Find where the given text appears and provide that cell's center as [x, y] coordinate. 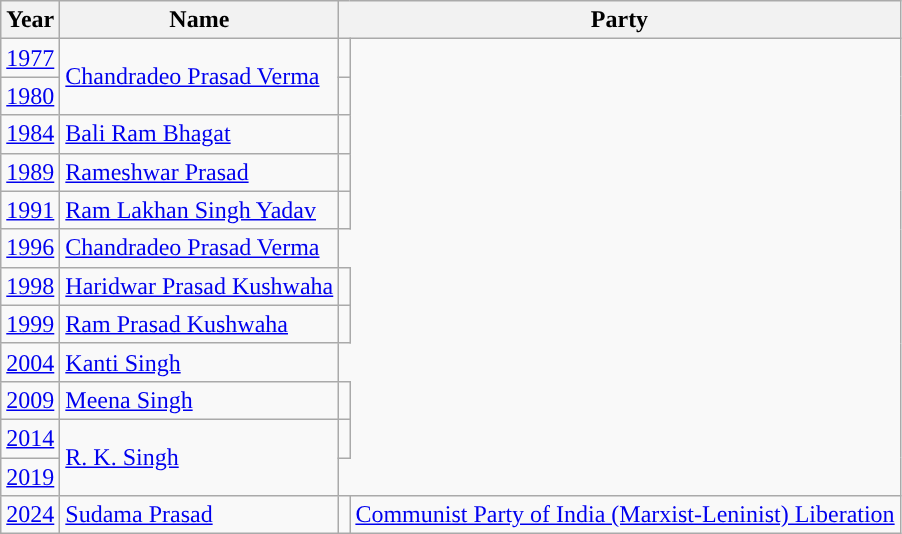
1977 [30, 58]
1984 [30, 134]
1991 [30, 210]
Ram Lakhan Singh Yadav [200, 210]
Party [620, 20]
1980 [30, 96]
Ram Prasad Kushwaha [200, 324]
Communist Party of India (Marxist-Leninist) Liberation [625, 515]
R. K. Singh [200, 457]
2024 [30, 515]
Rameshwar Prasad [200, 172]
1996 [30, 248]
2004 [30, 362]
2019 [30, 477]
2009 [30, 400]
Meena Singh [200, 400]
Year [30, 20]
Name [200, 20]
1998 [30, 286]
Bali Ram Bhagat [200, 134]
Kanti Singh [200, 362]
Sudama Prasad [200, 515]
2014 [30, 438]
Haridwar Prasad Kushwaha [200, 286]
1989 [30, 172]
1999 [30, 324]
